Identify which cell holds the provided text, then report its [x, y] central coordinate. 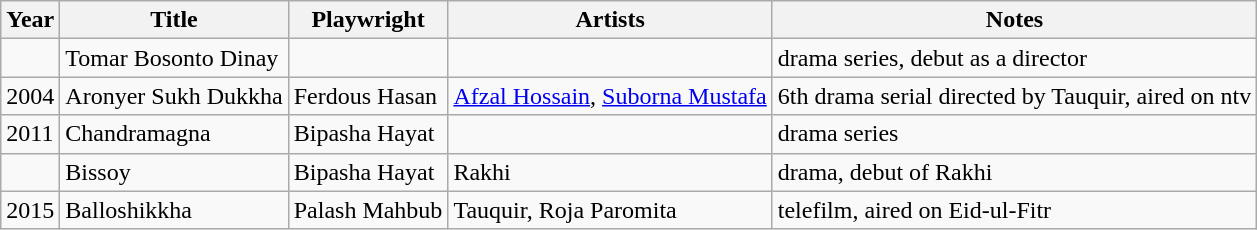
Bissoy [174, 172]
Playwright [368, 20]
Rakhi [610, 172]
Tomar Bosonto Dinay [174, 58]
2004 [30, 96]
2015 [30, 210]
Title [174, 20]
6th drama serial directed by Tauquir, aired on ntv [1014, 96]
Chandramagna [174, 134]
Notes [1014, 20]
telefilm, aired on Eid-ul-Fitr [1014, 210]
Tauquir, Roja Paromita [610, 210]
drama, debut of Rakhi [1014, 172]
Ferdous Hasan [368, 96]
Year [30, 20]
2011 [30, 134]
Aronyer Sukh Dukkha [174, 96]
drama series, debut as a director [1014, 58]
Palash Mahbub [368, 210]
drama series [1014, 134]
Afzal Hossain, Suborna Mustafa [610, 96]
Balloshikkha [174, 210]
Artists [610, 20]
